Find where the given text appears and provide that cell's center as [X, Y] coordinate. 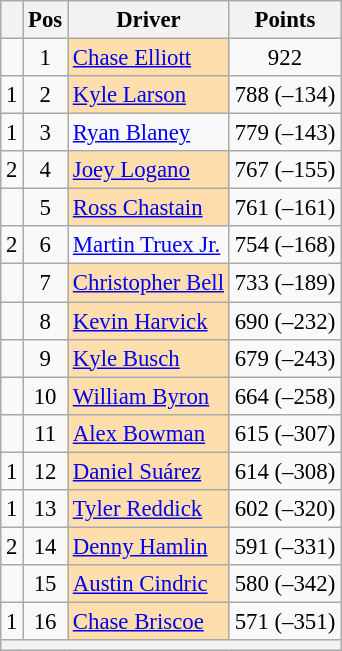
15 [46, 584]
12 [46, 471]
788 (–134) [284, 95]
9 [46, 358]
Chase Elliott [149, 58]
Points [284, 20]
Kyle Busch [149, 358]
591 (–331) [284, 546]
Tyler Reddick [149, 509]
Ryan Blaney [149, 133]
Alex Bowman [149, 433]
10 [46, 396]
Martin Truex Jr. [149, 245]
Daniel Suárez [149, 471]
733 (–189) [284, 283]
664 (–258) [284, 396]
Christopher Bell [149, 283]
5 [46, 208]
6 [46, 245]
Kyle Larson [149, 95]
Austin Cindric [149, 584]
8 [46, 321]
Kevin Harvick [149, 321]
761 (–161) [284, 208]
Ross Chastain [149, 208]
571 (–351) [284, 621]
4 [46, 170]
580 (–342) [284, 584]
7 [46, 283]
602 (–320) [284, 509]
Driver [149, 20]
Pos [46, 20]
779 (–143) [284, 133]
614 (–308) [284, 471]
615 (–307) [284, 433]
Denny Hamlin [149, 546]
754 (–168) [284, 245]
16 [46, 621]
679 (–243) [284, 358]
690 (–232) [284, 321]
Chase Briscoe [149, 621]
3 [46, 133]
922 [284, 58]
767 (–155) [284, 170]
11 [46, 433]
Joey Logano [149, 170]
13 [46, 509]
14 [46, 546]
William Byron [149, 396]
